Return the [X, Y] coordinate for the center point of the cell that contains the specified text.  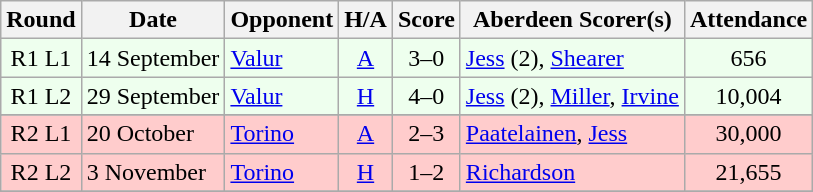
R2 L1 [41, 134]
Date [153, 20]
Round [41, 20]
2–3 [426, 134]
20 October [153, 134]
4–0 [426, 96]
29 September [153, 96]
656 [748, 58]
Jess (2), Shearer [572, 58]
Attendance [748, 20]
14 September [153, 58]
3 November [153, 172]
R2 L2 [41, 172]
21,655 [748, 172]
R1 L1 [41, 58]
Jess (2), Miller, Irvine [572, 96]
Opponent [282, 20]
R1 L2 [41, 96]
Aberdeen Scorer(s) [572, 20]
Score [426, 20]
H/A [366, 20]
Richardson [572, 172]
3–0 [426, 58]
10,004 [748, 96]
1–2 [426, 172]
Paatelainen, Jess [572, 134]
30,000 [748, 134]
